Locate the cell with the specified text and output its [X, Y] center coordinate. 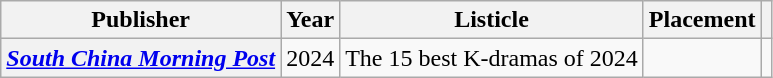
Placement [702, 20]
2024 [310, 58]
The 15 best K-dramas of 2024 [492, 58]
Year [310, 20]
South China Morning Post [141, 58]
Publisher [141, 20]
Listicle [492, 20]
